Locate the cell with the specified text and output its (X, Y) center coordinate. 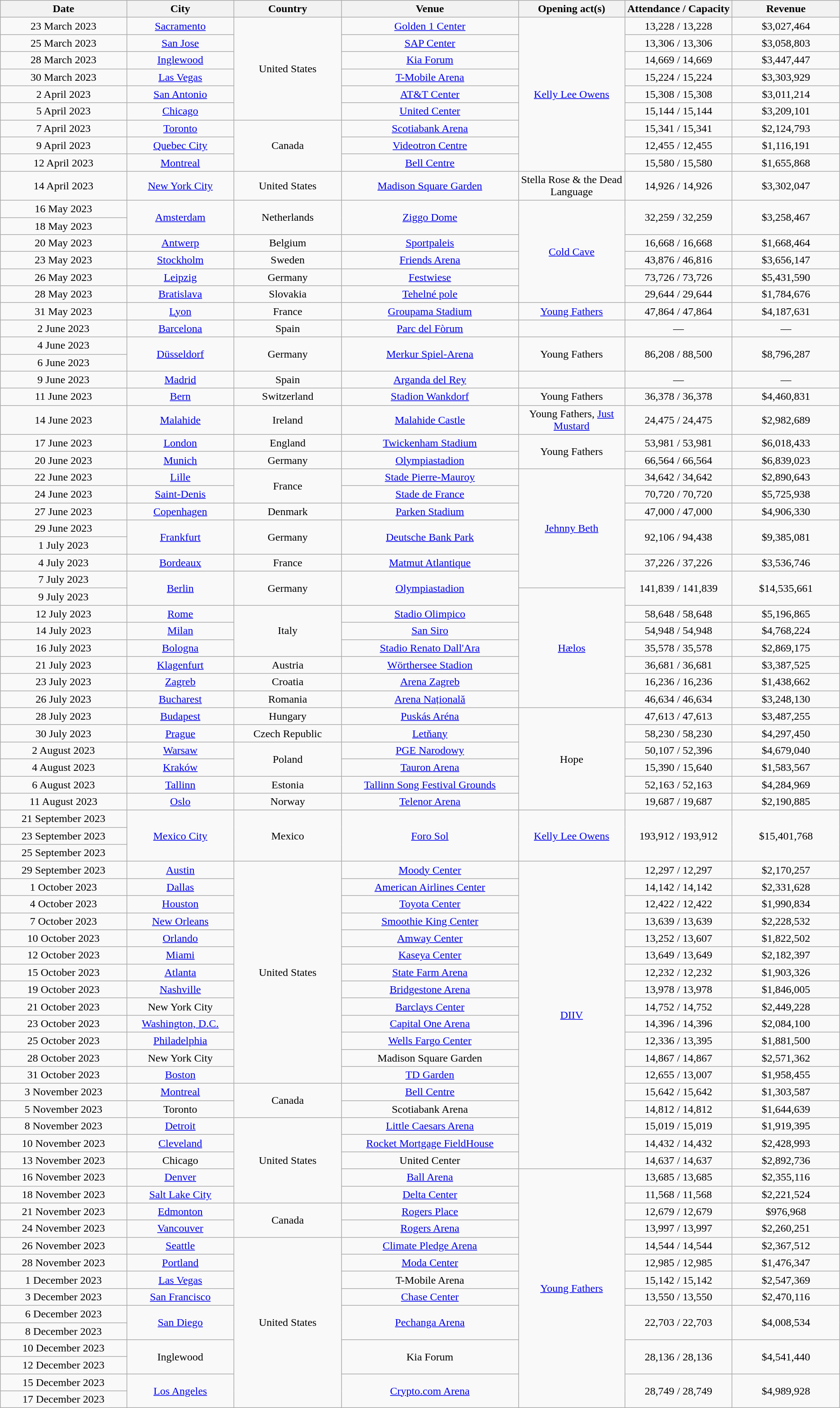
Puskás Aréna (430, 716)
16 November 2023 (64, 1177)
Malahide Castle (430, 420)
Barclays Center (430, 1006)
$3,302,047 (786, 186)
18 November 2023 (64, 1194)
14,544 / 14,544 (678, 1246)
Edmonton (180, 1211)
16,668 / 16,668 (678, 243)
Cleveland (180, 1143)
$15,401,768 (786, 836)
Chase Center (430, 1297)
14,637 / 14,637 (678, 1160)
10 November 2023 (64, 1143)
15,390 / 15,640 (678, 767)
24 November 2023 (64, 1229)
43,876 / 46,816 (678, 260)
Norway (288, 802)
Copenhagen (180, 511)
$2,331,628 (786, 887)
$3,248,130 (786, 699)
54,948 / 54,948 (678, 631)
Bucharest (180, 699)
San Diego (180, 1322)
19 October 2023 (64, 989)
47,613 / 47,613 (678, 716)
$6,018,433 (786, 443)
$1,784,676 (786, 294)
4 October 2023 (64, 904)
$2,869,175 (786, 648)
Arena Națională (430, 699)
$1,990,834 (786, 904)
Amway Center (430, 938)
12 July 2023 (64, 614)
14 April 2023 (64, 186)
13,649 / 13,649 (678, 955)
2 August 2023 (64, 750)
Estonia (288, 785)
11 August 2023 (64, 802)
Philadelphia (180, 1041)
Berlin (180, 588)
$2,547,369 (786, 1280)
Matmut Atlantique (430, 563)
$1,303,587 (786, 1092)
15,224 / 15,224 (678, 77)
17 June 2023 (64, 443)
27 June 2023 (64, 511)
15,341 / 15,341 (678, 128)
Frankfurt (180, 537)
Moody Center (430, 870)
18 May 2023 (64, 226)
Ireland (288, 420)
Climate Pledge Arena (430, 1246)
Friends Arena (430, 260)
66,564 / 66,564 (678, 460)
Groupama Stadium (430, 311)
Arganda del Rey (430, 380)
12,985 / 12,985 (678, 1263)
14,396 / 14,396 (678, 1023)
San Jose (180, 43)
Switzerland (288, 397)
Detroit (180, 1126)
Houston (180, 904)
29 September 2023 (64, 870)
$2,428,993 (786, 1143)
Little Caesars Arena (430, 1126)
Stockholm (180, 260)
14,432 / 14,432 (678, 1143)
Smoothie King Center (430, 921)
Italy (288, 631)
8 November 2023 (64, 1126)
Parken Stadium (430, 511)
$3,536,746 (786, 563)
14,752 / 14,752 (678, 1006)
Stadion Wankdorf (430, 397)
$4,989,928 (786, 1391)
Munich (180, 460)
Miami (180, 955)
Portland (180, 1263)
$5,196,865 (786, 614)
46,634 / 46,634 (678, 699)
6 August 2023 (64, 785)
Malahide (180, 420)
American Airlines Center (430, 887)
58,230 / 58,230 (678, 733)
53,981 / 53,981 (678, 443)
14,812 / 14,812 (678, 1109)
$1,903,326 (786, 972)
Capital One Arena (430, 1023)
20 May 2023 (64, 243)
Madrid (180, 380)
Date (64, 9)
193,912 / 193,912 (678, 836)
$1,655,868 (786, 162)
Klagenfurt (180, 665)
Czech Republic (288, 733)
$2,170,257 (786, 870)
Austria (288, 665)
3 November 2023 (64, 1092)
23 October 2023 (64, 1023)
Telenor Arena (430, 802)
36,378 / 36,378 (678, 397)
$5,725,938 (786, 494)
Hælos (572, 648)
15,580 / 15,580 (678, 162)
$3,258,467 (786, 217)
$2,190,885 (786, 802)
14,669 / 14,669 (678, 60)
25 October 2023 (64, 1041)
16 July 2023 (64, 648)
6 December 2023 (64, 1314)
Venue (430, 9)
34,642 / 34,642 (678, 477)
$6,839,023 (786, 460)
47,000 / 47,000 (678, 511)
50,107 / 52,396 (678, 750)
$4,679,040 (786, 750)
Netherlands (288, 217)
Revenue (786, 9)
SAP Center (430, 43)
37,226 / 37,226 (678, 563)
12,297 / 12,297 (678, 870)
Twickenham Stadium (430, 443)
TD Garden (430, 1075)
$3,487,255 (786, 716)
17 December 2023 (64, 1399)
28 November 2023 (64, 1263)
Hope (572, 759)
1 October 2023 (64, 887)
9 June 2023 (64, 380)
$8,796,287 (786, 354)
Merkur Spiel-Arena (430, 354)
Rogers Arena (430, 1229)
13,997 / 13,997 (678, 1229)
31 May 2023 (64, 311)
Austin (180, 870)
5 April 2023 (64, 111)
Salt Lake City (180, 1194)
29,644 / 29,644 (678, 294)
$2,470,116 (786, 1297)
32,259 / 32,259 (678, 217)
Mexico (288, 836)
Rocket Mortgage FieldHouse (430, 1143)
Oslo (180, 802)
21 September 2023 (64, 819)
Los Angeles (180, 1391)
Bridgestone Arena (430, 989)
Seattle (180, 1246)
2 June 2023 (64, 328)
Orlando (180, 938)
14,926 / 14,926 (678, 186)
36,681 / 36,681 (678, 665)
Milan (180, 631)
Sacramento (180, 26)
London (180, 443)
11,568 / 11,568 (678, 1194)
12,655 / 13,007 (678, 1075)
26 May 2023 (64, 277)
9 April 2023 (64, 145)
$2,355,116 (786, 1177)
Delta Center (430, 1194)
10 December 2023 (64, 1348)
$2,449,228 (786, 1006)
$1,958,455 (786, 1075)
21 November 2023 (64, 1211)
$2,892,736 (786, 1160)
$3,447,447 (786, 60)
14,867 / 14,867 (678, 1058)
Prague (180, 733)
$4,541,440 (786, 1357)
13,550 / 13,550 (678, 1297)
$1,668,464 (786, 243)
28,136 / 28,136 (678, 1357)
19,687 / 19,687 (678, 802)
England (288, 443)
26 July 2023 (64, 699)
24,475 / 24,475 (678, 420)
DIIV (572, 1015)
Arena Zagreb (430, 682)
$3,027,464 (786, 26)
6 June 2023 (64, 363)
20 June 2023 (64, 460)
30 March 2023 (64, 77)
21 October 2023 (64, 1006)
7 October 2023 (64, 921)
Vancouver (180, 1229)
13,978 / 13,978 (678, 989)
Amsterdam (180, 217)
12,336 / 13,395 (678, 1041)
Ball Arena (430, 1177)
7 July 2023 (64, 580)
Sportpaleis (430, 243)
12 December 2023 (64, 1365)
Toyota Center (430, 904)
$2,367,512 (786, 1246)
1 July 2023 (64, 546)
Moda Center (430, 1263)
$3,209,101 (786, 111)
13,252 / 13,607 (678, 938)
9 July 2023 (64, 597)
Tallinn (180, 785)
4 July 2023 (64, 563)
$1,476,347 (786, 1263)
35,578 / 35,578 (678, 648)
Washington, D.C. (180, 1023)
Denmark (288, 511)
Parc del Fòrum (430, 328)
28 October 2023 (64, 1058)
Lille (180, 477)
Tallinn Song Festival Grounds (430, 785)
Denver (180, 1177)
San Francisco (180, 1297)
14,142 / 14,142 (678, 887)
Barcelona (180, 328)
$14,535,661 (786, 588)
Kaseya Center (430, 955)
Quebec City (180, 145)
$3,387,525 (786, 665)
Poland (288, 759)
15 October 2023 (64, 972)
92,106 / 94,438 (678, 537)
25 March 2023 (64, 43)
30 July 2023 (64, 733)
Belgium (288, 243)
12,422 / 12,422 (678, 904)
4 June 2023 (64, 345)
Antwerp (180, 243)
70,720 / 70,720 (678, 494)
3 December 2023 (64, 1297)
5 November 2023 (64, 1109)
Zagreb (180, 682)
Stade Pierre-Mauroy (430, 477)
28 May 2023 (64, 294)
$3,058,803 (786, 43)
Dallas (180, 887)
$4,284,969 (786, 785)
141,839 / 141,839 (678, 588)
Atlanta (180, 972)
Saint-Denis (180, 494)
13,639 / 13,639 (678, 921)
$1,116,191 (786, 145)
31 October 2023 (64, 1075)
$4,187,631 (786, 311)
52,163 / 52,163 (678, 785)
15,019 / 15,019 (678, 1126)
Deutsche Bank Park (430, 537)
4 August 2023 (64, 767)
Festwiese (430, 277)
$4,460,831 (786, 397)
$976,968 (786, 1211)
Bordeaux (180, 563)
$2,571,362 (786, 1058)
Country (288, 9)
8 December 2023 (64, 1331)
23 March 2023 (64, 26)
58,648 / 58,648 (678, 614)
$1,919,395 (786, 1126)
25 September 2023 (64, 853)
73,726 / 73,726 (678, 277)
12,455 / 12,455 (678, 145)
Jehnny Beth (572, 528)
Rogers Place (430, 1211)
Stadio Olimpico (430, 614)
12 October 2023 (64, 955)
Leipzig (180, 277)
16 May 2023 (64, 209)
1 December 2023 (64, 1280)
$2,124,793 (786, 128)
$1,822,502 (786, 938)
Rome (180, 614)
Nashville (180, 989)
Budapest (180, 716)
State Farm Arena (430, 972)
$5,431,590 (786, 277)
$2,182,397 (786, 955)
Letňany (430, 733)
14 July 2023 (64, 631)
Young Fathers, Just Mustard (572, 420)
Stade de France (430, 494)
$1,881,500 (786, 1041)
$3,656,147 (786, 260)
Opening act(s) (572, 9)
$2,260,251 (786, 1229)
$4,906,330 (786, 511)
14 June 2023 (64, 420)
Crypto.com Arena (430, 1391)
12 April 2023 (64, 162)
$4,008,534 (786, 1322)
Kraków (180, 767)
Tauron Arena (430, 767)
City (180, 9)
28 July 2023 (64, 716)
$1,846,005 (786, 989)
Romania (288, 699)
$4,297,450 (786, 733)
Boston (180, 1075)
13,228 / 13,228 (678, 26)
San Siro (430, 631)
2 April 2023 (64, 94)
Hungary (288, 716)
24 June 2023 (64, 494)
$2,221,524 (786, 1194)
Mexico City (180, 836)
23 May 2023 (64, 260)
13,685 / 13,685 (678, 1177)
15 December 2023 (64, 1382)
$1,583,567 (786, 767)
23 July 2023 (64, 682)
86,208 / 88,500 (678, 354)
New Orleans (180, 921)
13 November 2023 (64, 1160)
Stella Rose & the Dead Language (572, 186)
Lyon (180, 311)
21 July 2023 (64, 665)
23 September 2023 (64, 836)
28 March 2023 (64, 60)
26 November 2023 (64, 1246)
Bologna (180, 648)
$3,303,929 (786, 77)
28,749 / 28,749 (678, 1391)
12,679 / 12,679 (678, 1211)
Golden 1 Center (430, 26)
16,236 / 16,236 (678, 682)
Stadio Renato Dall'Ara (430, 648)
15,308 / 15,308 (678, 94)
Bern (180, 397)
12,232 / 12,232 (678, 972)
$2,228,532 (786, 921)
Sweden (288, 260)
22 June 2023 (64, 477)
$9,385,081 (786, 537)
PGE Narodowy (430, 750)
Croatia (288, 682)
22,703 / 22,703 (678, 1322)
Cold Cave (572, 251)
$3,011,214 (786, 94)
Bratislava (180, 294)
$1,644,639 (786, 1109)
San Antonio (180, 94)
7 April 2023 (64, 128)
Ziggo Dome (430, 217)
15,144 / 15,144 (678, 111)
13,306 / 13,306 (678, 43)
AT&T Center (430, 94)
11 June 2023 (64, 397)
15,642 / 15,642 (678, 1092)
15,142 / 15,142 (678, 1280)
Slovakia (288, 294)
Warsaw (180, 750)
47,864 / 47,864 (678, 311)
Foro Sol (430, 836)
Attendance / Capacity (678, 9)
Wells Fargo Center (430, 1041)
$2,890,643 (786, 477)
Tehelné pole (430, 294)
Düsseldorf (180, 354)
10 October 2023 (64, 938)
Videotron Centre (430, 145)
$2,084,100 (786, 1023)
$2,982,689 (786, 420)
Pechanga Arena (430, 1322)
Wörthersee Stadion (430, 665)
29 June 2023 (64, 529)
$4,768,224 (786, 631)
$1,438,662 (786, 682)
